Return (X, Y) of the center of cell containing provided text 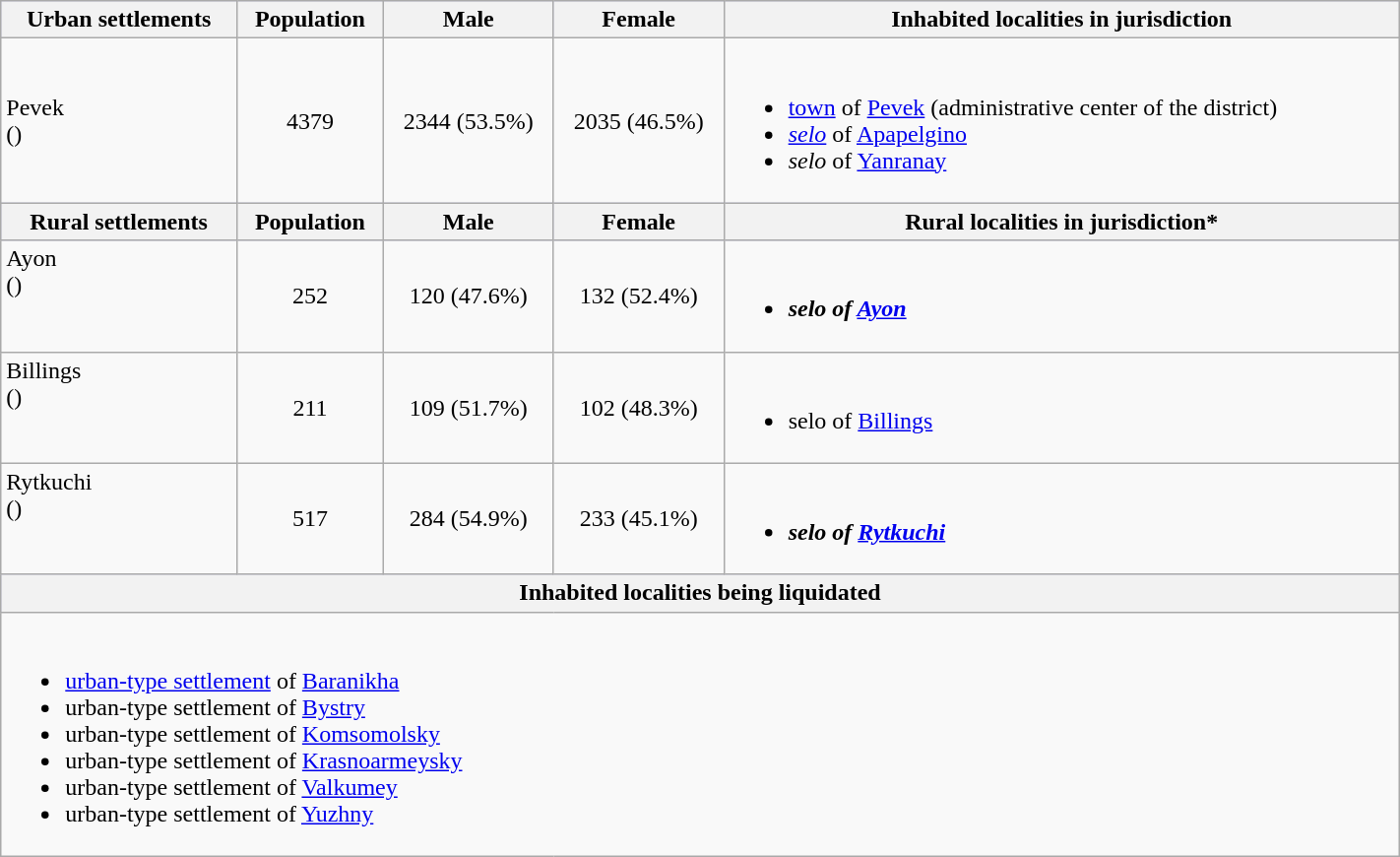
Rytkuchi() (119, 518)
selo of Billings (1061, 408)
2344 (53.5%) (469, 120)
Pevek() (119, 120)
233 (45.1%) (638, 518)
211 (311, 408)
Inhabited localities in jurisdiction (1061, 20)
252 (311, 296)
517 (311, 518)
Rural settlements (119, 222)
selo of Rytkuchi (1061, 518)
Urban settlements (119, 20)
120 (47.6%) (469, 296)
Ayon() (119, 296)
4379 (311, 120)
2035 (46.5%) (638, 120)
Rural localities in jurisdiction* (1061, 222)
102 (48.3%) (638, 408)
132 (52.4%) (638, 296)
284 (54.9%) (469, 518)
town of Pevek (administrative center of the district)selo of Apapelginoselo of Yanranay (1061, 120)
Inhabited localities being liquidated (700, 593)
109 (51.7%) (469, 408)
Billings() (119, 408)
selo of Ayon (1061, 296)
